From the cell containing the given text, extract its center point as [x, y] coordinate. 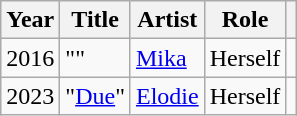
Role [245, 20]
"" [96, 58]
Year [30, 20]
Title [96, 20]
Elodie [167, 96]
"Due" [96, 96]
2016 [30, 58]
Artist [167, 20]
2023 [30, 96]
Mika [167, 58]
